Determine the (X, Y) coordinate at the center of the cell enclosing the given text.  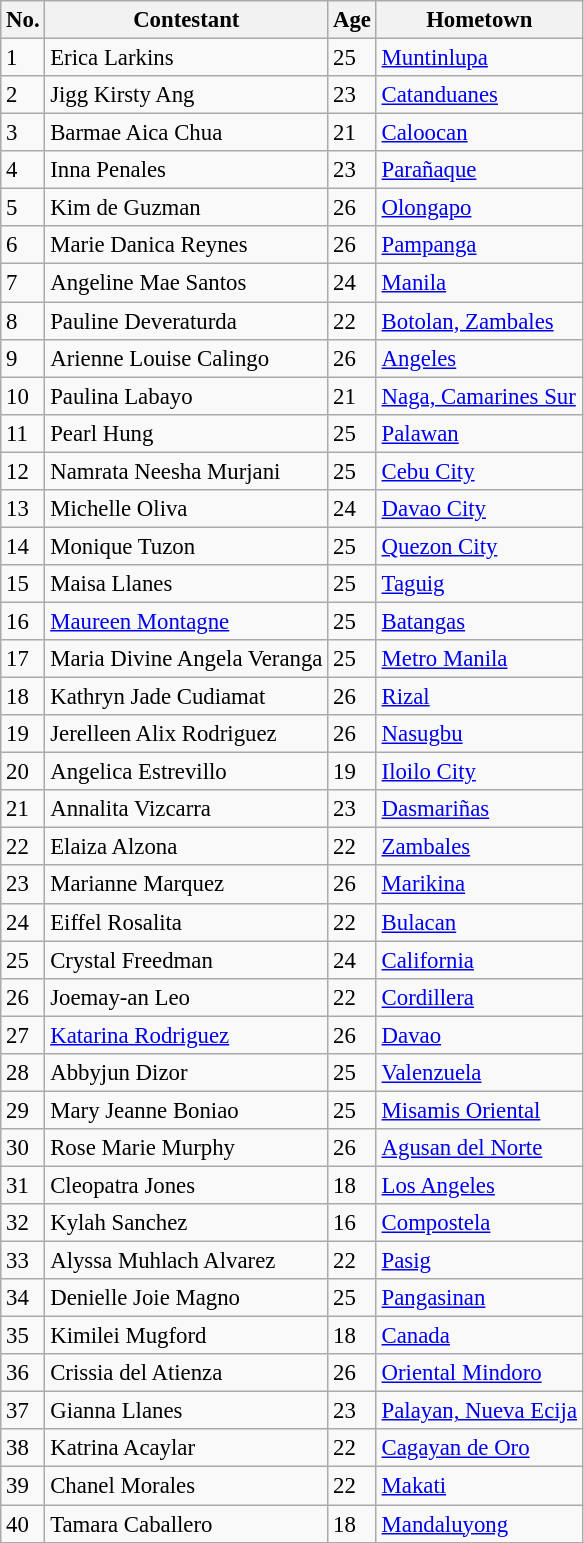
17 (23, 659)
Palawan (479, 433)
27 (23, 1035)
14 (23, 546)
20 (23, 772)
6 (23, 245)
7 (23, 283)
Parañaque (479, 170)
Abbyjun Dizor (186, 1073)
Cebu City (479, 471)
Pangasinan (479, 1298)
4 (23, 170)
Kim de Guzman (186, 208)
Maureen Montagne (186, 621)
Monique Tuzon (186, 546)
Rizal (479, 697)
Misamis Oriental (479, 1110)
Pampanga (479, 245)
28 (23, 1073)
Pearl Hung (186, 433)
Namrata Neesha Murjani (186, 471)
Erica Larkins (186, 58)
Eiffel Rosalita (186, 922)
Naga, Camarines Sur (479, 396)
Kimilei Mugford (186, 1336)
Maisa Llanes (186, 584)
11 (23, 433)
Michelle Oliva (186, 509)
31 (23, 1185)
Quezon City (479, 546)
Davao (479, 1035)
3 (23, 133)
Hometown (479, 20)
Inna Penales (186, 170)
Jigg Kirsty Ang (186, 95)
12 (23, 471)
Marie Danica Reynes (186, 245)
Paulina Labayo (186, 396)
Botolan, Zambales (479, 321)
33 (23, 1261)
1 (23, 58)
Mary Jeanne Boniao (186, 1110)
Age (352, 20)
Compostela (479, 1223)
Palayan, Nueva Ecija (479, 1411)
Muntinlupa (479, 58)
Chanel Morales (186, 1486)
32 (23, 1223)
Angeles (479, 358)
Tamara Caballero (186, 1524)
8 (23, 321)
Angelica Estrevillo (186, 772)
Alyssa Muhlach Alvarez (186, 1261)
10 (23, 396)
California (479, 960)
Angeline Mae Santos (186, 283)
Manila (479, 283)
Catanduanes (479, 95)
Nasugbu (479, 734)
Mandaluyong (479, 1524)
Bulacan (479, 922)
Cagayan de Oro (479, 1449)
Barmae Aica Chua (186, 133)
36 (23, 1373)
Los Angeles (479, 1185)
Joemay-an Leo (186, 997)
Jerelleen Alix Rodriguez (186, 734)
Rose Marie Murphy (186, 1148)
Katrina Acaylar (186, 1449)
Maria Divine Angela Veranga (186, 659)
40 (23, 1524)
Kylah Sanchez (186, 1223)
Olongapo (479, 208)
38 (23, 1449)
Caloocan (479, 133)
Makati (479, 1486)
Oriental Mindoro (479, 1373)
Katarina Rodriguez (186, 1035)
Crystal Freedman (186, 960)
39 (23, 1486)
Dasmariñas (479, 809)
15 (23, 584)
Cleopatra Jones (186, 1185)
Metro Manila (479, 659)
Gianna Llanes (186, 1411)
Pasig (479, 1261)
Elaiza Alzona (186, 847)
Marianne Marquez (186, 885)
35 (23, 1336)
37 (23, 1411)
Taguig (479, 584)
Annalita Vizcarra (186, 809)
Marikina (479, 885)
13 (23, 509)
Agusan del Norte (479, 1148)
Davao City (479, 509)
Batangas (479, 621)
Crissia del Atienza (186, 1373)
Contestant (186, 20)
5 (23, 208)
34 (23, 1298)
Arienne Louise Calingo (186, 358)
Denielle Joie Magno (186, 1298)
Zambales (479, 847)
Cordillera (479, 997)
30 (23, 1148)
29 (23, 1110)
Pauline Deveraturda (186, 321)
Iloilo City (479, 772)
2 (23, 95)
Valenzuela (479, 1073)
Canada (479, 1336)
No. (23, 20)
Kathryn Jade Cudiamat (186, 697)
9 (23, 358)
